Determine the [x, y] coordinate at the center of the cell enclosing the given text.  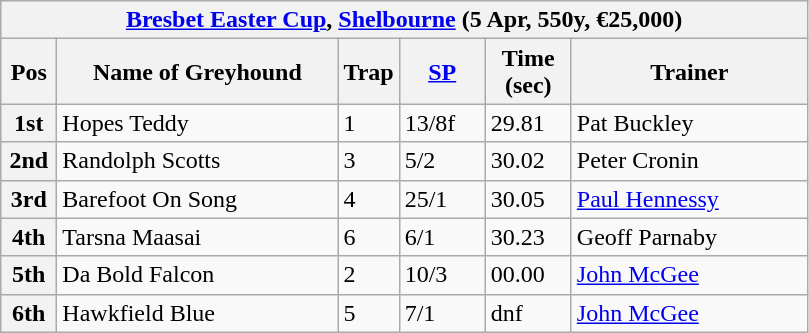
2 [368, 275]
Tarsna Maasai [198, 237]
6 [368, 237]
5 [368, 313]
30.05 [528, 199]
Barefoot On Song [198, 199]
SP [442, 72]
Time (sec) [528, 72]
3 [368, 161]
29.81 [528, 123]
Bresbet Easter Cup, Shelbourne (5 Apr, 550y, €25,000) [404, 20]
2nd [29, 161]
4 [368, 199]
Pat Buckley [689, 123]
1st [29, 123]
Da Bold Falcon [198, 275]
00.00 [528, 275]
3rd [29, 199]
10/3 [442, 275]
Hawkfield Blue [198, 313]
30.23 [528, 237]
5/2 [442, 161]
7/1 [442, 313]
Paul Hennessy [689, 199]
Randolph Scotts [198, 161]
1 [368, 123]
Hopes Teddy [198, 123]
13/8f [442, 123]
6/1 [442, 237]
30.02 [528, 161]
25/1 [442, 199]
Geoff Parnaby [689, 237]
Peter Cronin [689, 161]
dnf [528, 313]
6th [29, 313]
Pos [29, 72]
Trainer [689, 72]
Name of Greyhound [198, 72]
Trap [368, 72]
4th [29, 237]
5th [29, 275]
